Extract the (x, y) coordinate from the center of the cell holding the provided text.  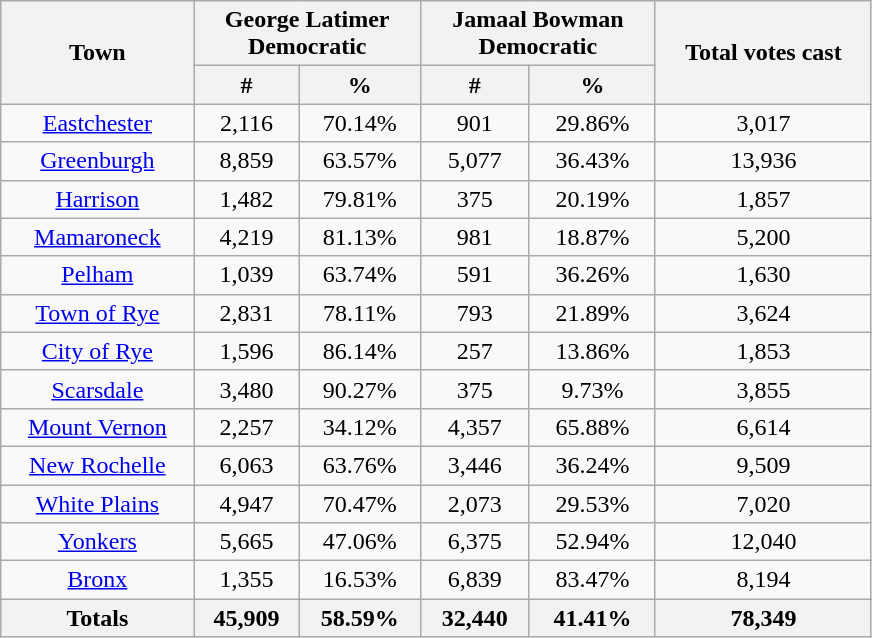
12,040 (763, 542)
90.27% (360, 389)
Harrison (98, 199)
Town (98, 52)
1,630 (763, 275)
Yonkers (98, 542)
45,909 (246, 618)
21.89% (592, 313)
793 (474, 313)
Town of Rye (98, 313)
63.57% (360, 161)
3,017 (763, 123)
Pelham (98, 275)
58.59% (360, 618)
6,063 (246, 465)
1,355 (246, 580)
New Rochelle (98, 465)
81.13% (360, 237)
Totals (98, 618)
1,857 (763, 199)
3,624 (763, 313)
32,440 (474, 618)
47.06% (360, 542)
257 (474, 351)
Eastchester (98, 123)
5,665 (246, 542)
Jamaal BowmanDemocratic (538, 34)
6,839 (474, 580)
901 (474, 123)
1,853 (763, 351)
4,219 (246, 237)
36.26% (592, 275)
13,936 (763, 161)
Bronx (98, 580)
City of Rye (98, 351)
1,596 (246, 351)
1,039 (246, 275)
4,947 (246, 503)
86.14% (360, 351)
6,375 (474, 542)
41.41% (592, 618)
Total votes cast (763, 52)
Mount Vernon (98, 427)
16.53% (360, 580)
3,480 (246, 389)
52.94% (592, 542)
George LatimerDemocratic (307, 34)
79.81% (360, 199)
63.74% (360, 275)
36.43% (592, 161)
3,855 (763, 389)
29.53% (592, 503)
2,257 (246, 427)
29.86% (592, 123)
7,020 (763, 503)
78,349 (763, 618)
591 (474, 275)
8,859 (246, 161)
Scarsdale (98, 389)
78.11% (360, 313)
13.86% (592, 351)
White Plains (98, 503)
2,116 (246, 123)
2,073 (474, 503)
Greenburgh (98, 161)
70.47% (360, 503)
9,509 (763, 465)
5,200 (763, 237)
5,077 (474, 161)
70.14% (360, 123)
8,194 (763, 580)
65.88% (592, 427)
6,614 (763, 427)
4,357 (474, 427)
63.76% (360, 465)
34.12% (360, 427)
3,446 (474, 465)
83.47% (592, 580)
36.24% (592, 465)
Mamaroneck (98, 237)
981 (474, 237)
1,482 (246, 199)
18.87% (592, 237)
9.73% (592, 389)
20.19% (592, 199)
2,831 (246, 313)
